Output the [X, Y] coordinate of the center of the cell containing the given text.  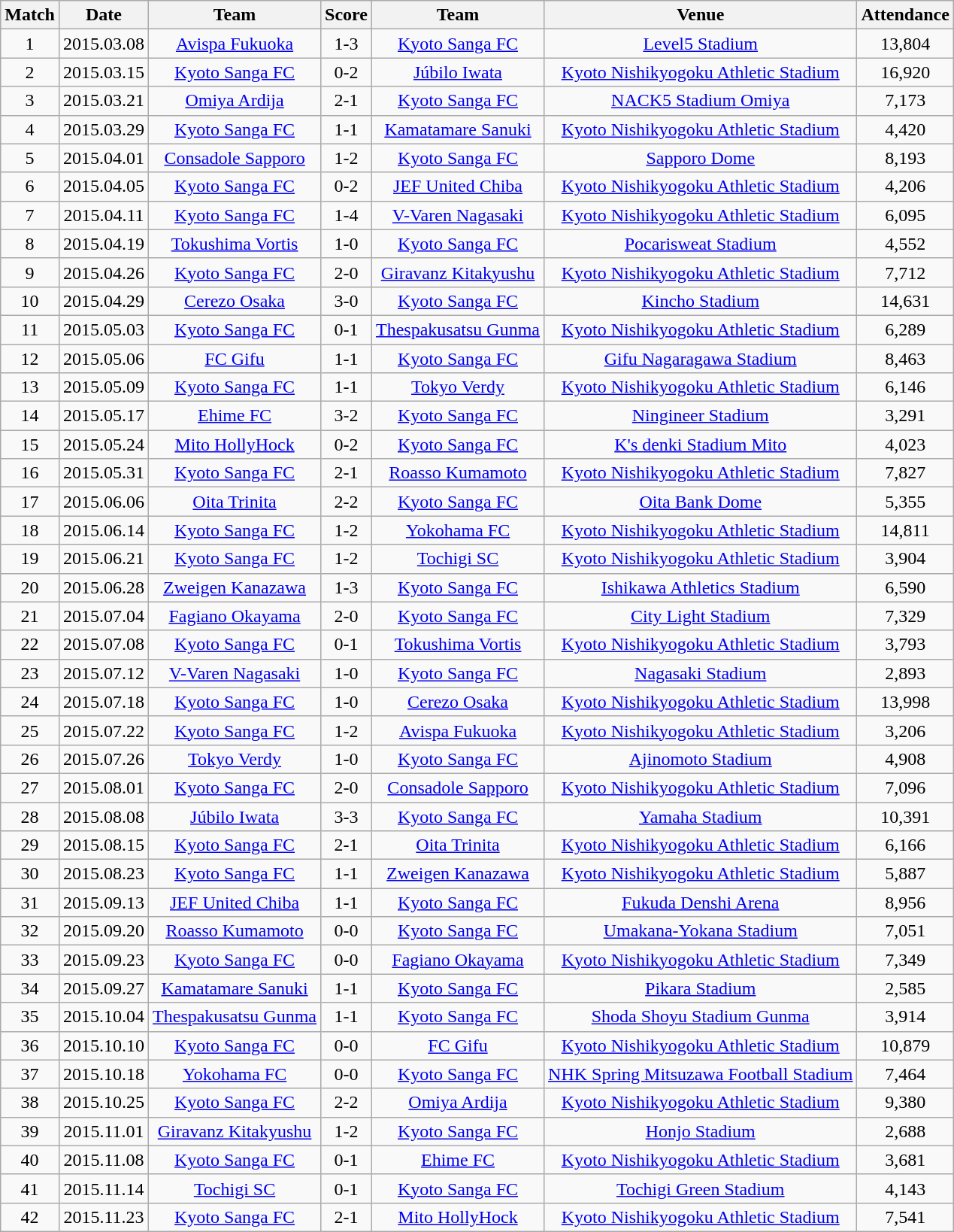
2015.04.19 [104, 244]
14,811 [905, 530]
14,631 [905, 301]
21 [30, 616]
3,904 [905, 559]
2015.07.26 [104, 759]
2015.07.12 [104, 673]
6 [30, 187]
2015.03.15 [104, 72]
4,143 [905, 1188]
Match [30, 15]
3,206 [905, 730]
2015.09.20 [104, 931]
2015.05.24 [104, 445]
Fukuda Denshi Arena [701, 903]
City Light Stadium [701, 616]
2015.05.09 [104, 387]
NACK5 Stadium Omiya [701, 101]
2015.05.31 [104, 473]
5,887 [905, 874]
2015.07.04 [104, 616]
7,329 [905, 616]
28 [30, 816]
40 [30, 1160]
Kincho Stadium [701, 301]
2015.10.18 [104, 1074]
13,804 [905, 44]
Gifu Nagaragawa Stadium [701, 359]
11 [30, 329]
7,827 [905, 473]
39 [30, 1131]
8 [30, 244]
8,956 [905, 903]
13,998 [905, 702]
35 [30, 1017]
Attendance [905, 15]
Ishikawa Athletics Stadium [701, 587]
8,193 [905, 158]
6,166 [905, 845]
36 [30, 1045]
Umakana-Yokana Stadium [701, 931]
2,893 [905, 673]
2015.06.28 [104, 587]
7 [30, 215]
2015.11.23 [104, 1217]
4 [30, 129]
31 [30, 903]
16,920 [905, 72]
27 [30, 787]
4,023 [905, 445]
32 [30, 931]
10,879 [905, 1045]
2015.04.26 [104, 272]
4,908 [905, 759]
2015.11.14 [104, 1188]
13 [30, 387]
4,552 [905, 244]
2015.05.03 [104, 329]
2015.09.23 [104, 960]
1 [30, 44]
2015.07.18 [104, 702]
3-2 [347, 416]
Score [347, 15]
26 [30, 759]
37 [30, 1074]
Ningineer Stadium [701, 416]
2015.06.21 [104, 559]
Level5 Stadium [701, 44]
2,688 [905, 1131]
23 [30, 673]
2015.08.23 [104, 874]
30 [30, 874]
2015.05.17 [104, 416]
Date [104, 15]
2015.10.25 [104, 1103]
7,541 [905, 1217]
19 [30, 559]
29 [30, 845]
3 [30, 101]
2015.03.08 [104, 44]
2015.04.11 [104, 215]
2015.06.14 [104, 530]
2015.09.13 [104, 903]
2015.04.05 [104, 187]
5,355 [905, 502]
18 [30, 530]
3-3 [347, 816]
2015.06.06 [104, 502]
Shoda Shoyu Stadium Gunma [701, 1017]
2015.07.08 [104, 645]
10,391 [905, 816]
6,590 [905, 587]
3,914 [905, 1017]
6,095 [905, 215]
Venue [701, 15]
Nagasaki Stadium [701, 673]
7,173 [905, 101]
7,464 [905, 1074]
Pikara Stadium [701, 988]
2015.08.01 [104, 787]
2015.03.21 [104, 101]
Ajinomoto Stadium [701, 759]
2015.10.04 [104, 1017]
Yamaha Stadium [701, 816]
NHK Spring Mitsuzawa Football Stadium [701, 1074]
15 [30, 445]
7,051 [905, 931]
2015.11.01 [104, 1131]
Tochigi Green Stadium [701, 1188]
2015.09.27 [104, 988]
17 [30, 502]
4,420 [905, 129]
20 [30, 587]
25 [30, 730]
16 [30, 473]
4,206 [905, 187]
7,096 [905, 787]
3-0 [347, 301]
9,380 [905, 1103]
2015.11.08 [104, 1160]
3,291 [905, 416]
41 [30, 1188]
12 [30, 359]
Honjo Stadium [701, 1131]
24 [30, 702]
2 [30, 72]
22 [30, 645]
14 [30, 416]
2015.05.06 [104, 359]
6,289 [905, 329]
2015.07.22 [104, 730]
6,146 [905, 387]
2,585 [905, 988]
33 [30, 960]
7,349 [905, 960]
1-4 [347, 215]
2015.10.10 [104, 1045]
10 [30, 301]
7,712 [905, 272]
2015.08.15 [104, 845]
5 [30, 158]
3,793 [905, 645]
42 [30, 1217]
K's denki Stadium Mito [701, 445]
2015.08.08 [104, 816]
Sapporo Dome [701, 158]
3,681 [905, 1160]
2015.04.01 [104, 158]
Pocarisweat Stadium [701, 244]
2015.03.29 [104, 129]
34 [30, 988]
9 [30, 272]
Oita Bank Dome [701, 502]
38 [30, 1103]
2015.04.29 [104, 301]
8,463 [905, 359]
